Return the [x, y] coordinate for the center point of the cell that contains the specified text.  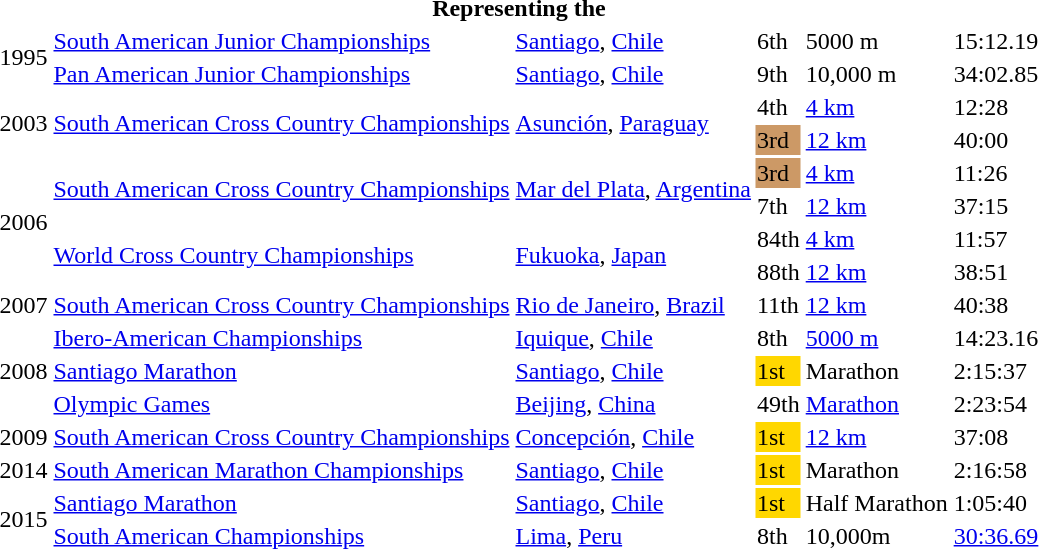
Olympic Games [282, 404]
Rio de Janeiro, Brazil [634, 305]
88th [779, 272]
Concepción, Chile [634, 437]
Fukuoka, Japan [634, 256]
Pan American Junior Championships [282, 74]
10,000 m [876, 74]
9th [779, 74]
84th [779, 239]
South American Junior Championships [282, 41]
6th [779, 41]
World Cross Country Championships [282, 256]
Beijing, China [634, 404]
Asunción, Paraguay [634, 124]
11th [779, 305]
Ibero-American Championships [282, 338]
8th [779, 338]
Half Marathon [876, 503]
Mar del Plata, Argentina [634, 190]
South American Marathon Championships [282, 470]
7th [779, 206]
49th [779, 404]
4th [779, 107]
Iquique, Chile [634, 338]
